Output the (X, Y) coordinate of the center of the cell containing the given text.  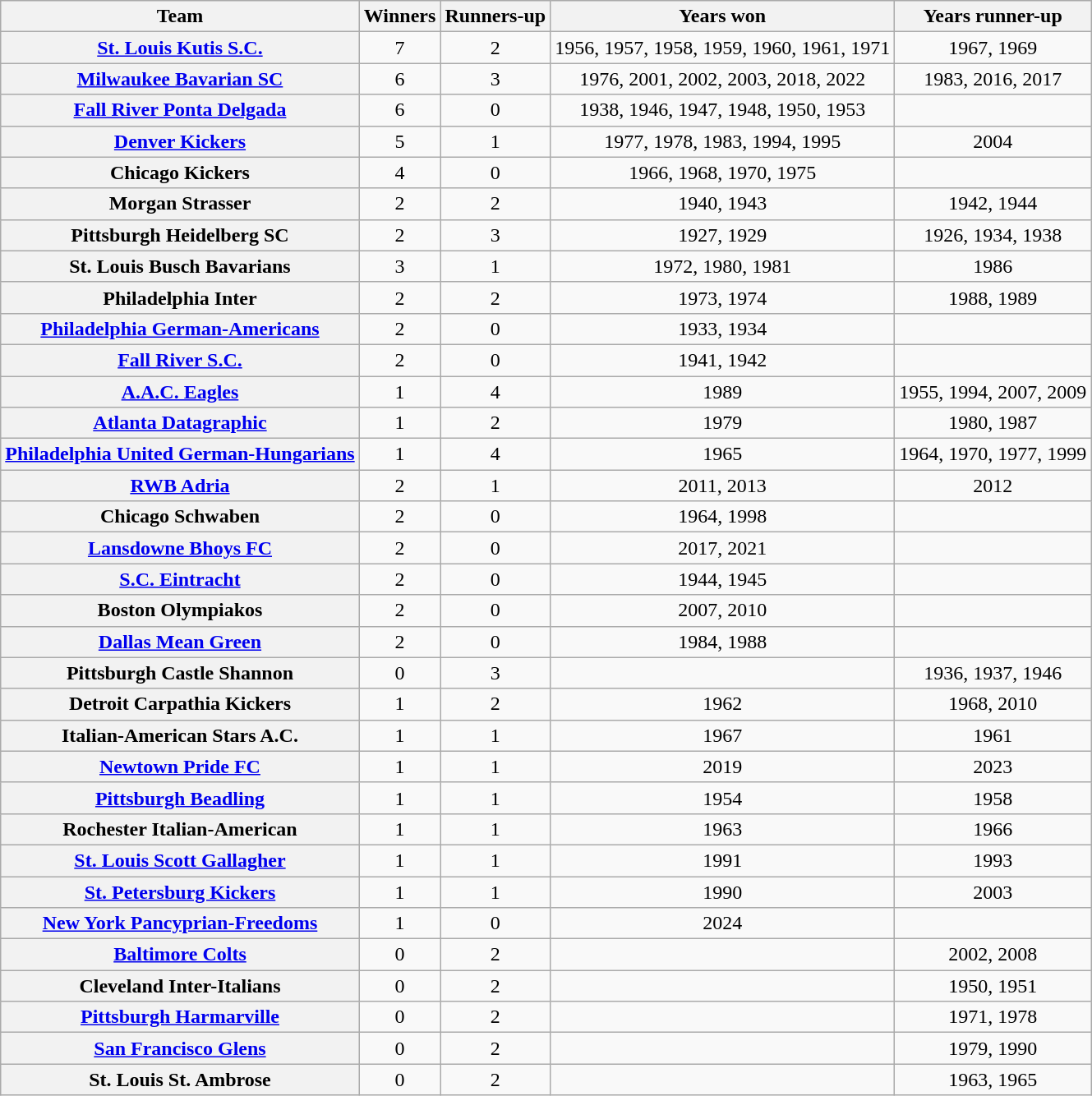
1988, 1989 (993, 297)
1967 (723, 735)
Pittsburgh Heidelberg SC (180, 235)
Boston Olympiakos (180, 610)
2011, 2013 (723, 486)
1979, 1990 (993, 1048)
1990 (723, 891)
5 (399, 141)
1963 (723, 829)
1958 (993, 798)
1936, 1937, 1946 (993, 673)
1950, 1951 (993, 986)
1938, 1946, 1947, 1948, 1950, 1953 (723, 110)
Lansdowne Bhoys FC (180, 548)
1944, 1945 (723, 579)
St. Louis Busch Bavarians (180, 266)
1964, 1970, 1977, 1999 (993, 454)
2019 (723, 767)
2002, 2008 (993, 955)
Denver Kickers (180, 141)
Runners-up (495, 16)
Pittsburgh Beadling (180, 798)
Cleveland Inter-Italians (180, 986)
2007, 2010 (723, 610)
1966, 1968, 1970, 1975 (723, 173)
1933, 1934 (723, 329)
1986 (993, 266)
St. Petersburg Kickers (180, 891)
2012 (993, 486)
2023 (993, 767)
1984, 1988 (723, 642)
1980, 1987 (993, 423)
1940, 1943 (723, 204)
Team (180, 16)
Chicago Schwaben (180, 517)
1966 (993, 829)
New York Pancyprian-Freedoms (180, 923)
RWB Adria (180, 486)
1976, 2001, 2002, 2003, 2018, 2022 (723, 79)
Fall River S.C. (180, 360)
1956, 1957, 1958, 1959, 1960, 1961, 1971 (723, 48)
St. Louis Kutis S.C. (180, 48)
1961 (993, 735)
1954 (723, 798)
Pittsburgh Harmarville (180, 1017)
2004 (993, 141)
1941, 1942 (723, 360)
1962 (723, 704)
Fall River Ponta Delgada (180, 110)
Chicago Kickers (180, 173)
Morgan Strasser (180, 204)
1983, 2016, 2017 (993, 79)
2003 (993, 891)
1977, 1978, 1983, 1994, 1995 (723, 141)
1955, 1994, 2007, 2009 (993, 392)
1964, 1998 (723, 517)
1991 (723, 860)
7 (399, 48)
1942, 1944 (993, 204)
Milwaukee Bavarian SC (180, 79)
1967, 1969 (993, 48)
Years won (723, 16)
2024 (723, 923)
S.C. Eintracht (180, 579)
Philadelphia Inter (180, 297)
1973, 1974 (723, 297)
Atlanta Datagraphic (180, 423)
1926, 1934, 1938 (993, 235)
Winners (399, 16)
St. Louis St. Ambrose (180, 1080)
Newtown Pride FC (180, 767)
Philadelphia United German-Hungarians (180, 454)
Philadelphia German-Americans (180, 329)
1979 (723, 423)
2017, 2021 (723, 548)
Pittsburgh Castle Shannon (180, 673)
1968, 2010 (993, 704)
Italian-American Stars A.C. (180, 735)
A.A.C. Eagles (180, 392)
San Francisco Glens (180, 1048)
Baltimore Colts (180, 955)
1993 (993, 860)
St. Louis Scott Gallagher (180, 860)
1963, 1965 (993, 1080)
1989 (723, 392)
Dallas Mean Green (180, 642)
Years runner-up (993, 16)
1965 (723, 454)
Detroit Carpathia Kickers (180, 704)
1972, 1980, 1981 (723, 266)
1927, 1929 (723, 235)
1971, 1978 (993, 1017)
Rochester Italian-American (180, 829)
